Scan for the cell matching the given text and deliver its (x, y) coordinate at center. 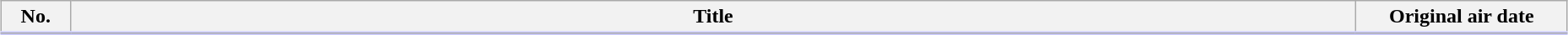
No. (35, 17)
Original air date (1462, 17)
Title (713, 17)
